For the text-containing cell, return its midpoint in (x, y) coordinate format. 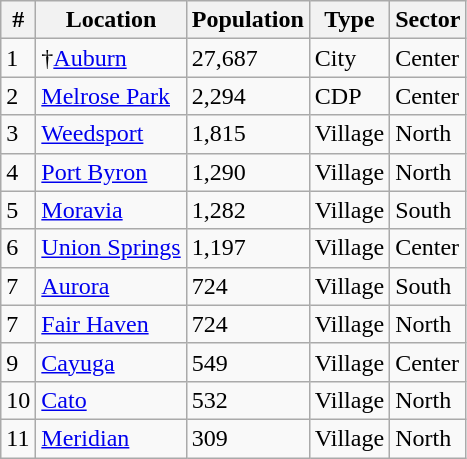
Meridian (111, 438)
5 (18, 210)
10 (18, 400)
549 (248, 362)
# (18, 20)
Port Byron (111, 172)
1,815 (248, 134)
Type (349, 20)
†Auburn (111, 58)
4 (18, 172)
Union Springs (111, 248)
Aurora (111, 286)
Cayuga (111, 362)
2 (18, 96)
City (349, 58)
Population (248, 20)
11 (18, 438)
309 (248, 438)
3 (18, 134)
Moravia (111, 210)
1 (18, 58)
Melrose Park (111, 96)
532 (248, 400)
Sector (428, 20)
Location (111, 20)
9 (18, 362)
Weedsport (111, 134)
Cato (111, 400)
1,282 (248, 210)
1,290 (248, 172)
CDP (349, 96)
Fair Haven (111, 324)
1,197 (248, 248)
2,294 (248, 96)
27,687 (248, 58)
6 (18, 248)
